Pinpoint the cell where the given text exists, returning its [X, Y] midpoint coordinate. 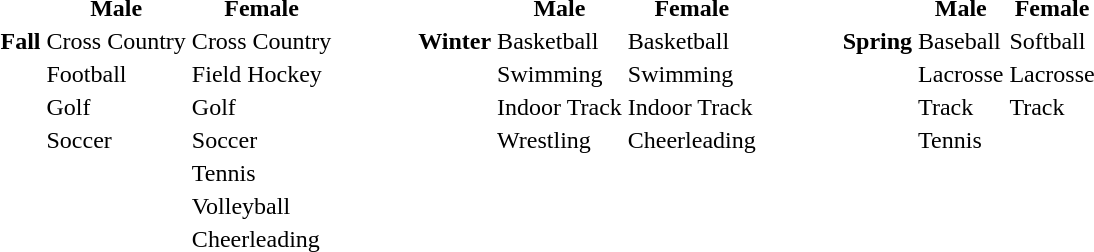
Field Hockey [261, 74]
Spring [877, 41]
Winter [455, 41]
Volleyball [261, 206]
Football [116, 74]
Lacrosse [961, 74]
Cheerleading [692, 140]
Baseball [961, 41]
Wrestling [560, 140]
Track [961, 107]
